Identify which cell holds the provided text, then report its [X, Y] central coordinate. 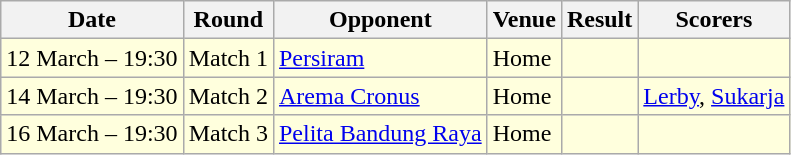
Round [228, 20]
Pelita Bandung Raya [380, 134]
Arema Cronus [380, 96]
Venue [524, 20]
14 March – 19:30 [92, 96]
Date [92, 20]
12 March – 19:30 [92, 58]
Persiram [380, 58]
Lerby, Sukarja [714, 96]
Match 2 [228, 96]
16 March – 19:30 [92, 134]
Match 1 [228, 58]
Scorers [714, 20]
Opponent [380, 20]
Result [599, 20]
Match 3 [228, 134]
